Output the (x, y) coordinate of the center of the cell containing the given text.  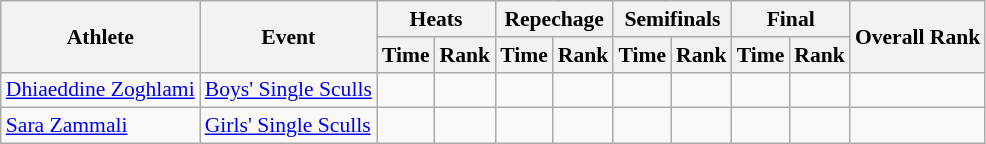
Event (288, 36)
Heats (436, 19)
Girls' Single Sculls (288, 126)
Repechage (554, 19)
Semifinals (672, 19)
Dhiaeddine Zoghlami (100, 90)
Overall Rank (918, 36)
Athlete (100, 36)
Final (791, 19)
Boys' Single Sculls (288, 90)
Sara Zammali (100, 126)
